Determine the (X, Y) coordinate at the center of the cell enclosing the given text.  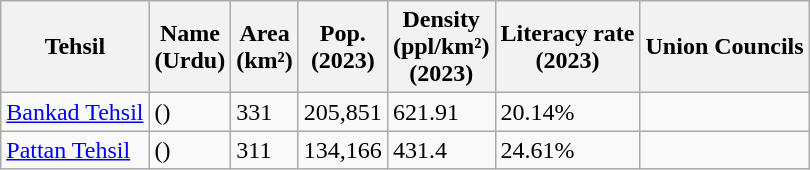
Area(km²) (265, 47)
Union Councils (724, 47)
134,166 (342, 150)
Tehsil (75, 47)
Pattan Tehsil (75, 150)
311 (265, 150)
Literacy rate(2023) (568, 47)
331 (265, 112)
205,851 (342, 112)
Pop.(2023) (342, 47)
24.61% (568, 150)
431.4 (441, 150)
621.91 (441, 112)
Bankad Tehsil (75, 112)
Density(ppl/km²)(2023) (441, 47)
Name(Urdu) (190, 47)
20.14% (568, 112)
